Determine the (x, y) coordinate at the center of the cell enclosing the given text.  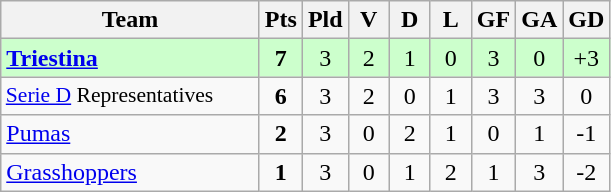
+3 (586, 58)
Serie D Representatives (130, 96)
V (368, 20)
Grasshoppers (130, 172)
6 (280, 96)
-2 (586, 172)
Pld (325, 20)
GA (540, 20)
L (450, 20)
GD (586, 20)
GF (493, 20)
D (410, 20)
7 (280, 58)
Pts (280, 20)
Pumas (130, 134)
-1 (586, 134)
Team (130, 20)
Triestina (130, 58)
